Find where the given text appears and provide that cell's center as (X, Y) coordinate. 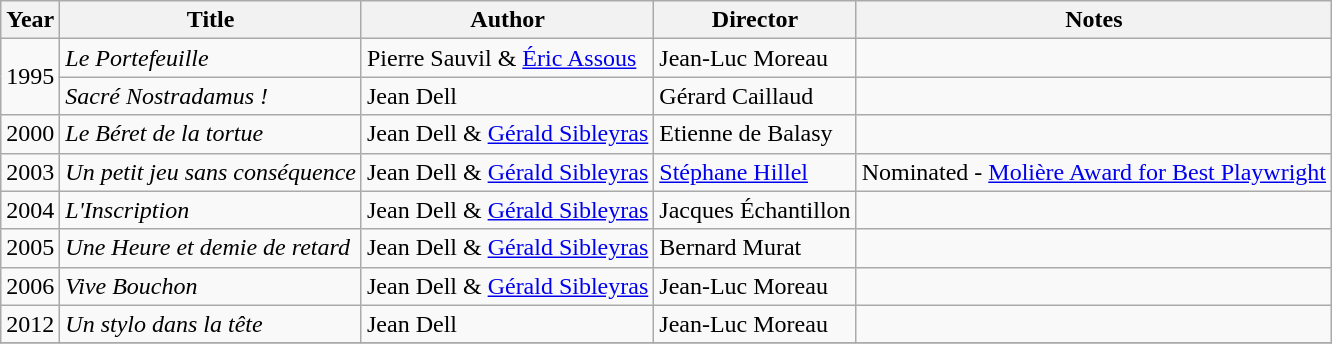
Year (30, 20)
2000 (30, 134)
Le Portefeuille (211, 58)
Le Béret de la tortue (211, 134)
2012 (30, 324)
L'Inscription (211, 210)
Vive Bouchon (211, 286)
Un petit jeu sans conséquence (211, 172)
1995 (30, 77)
2005 (30, 248)
2003 (30, 172)
Nominated - Molière Award for Best Playwright (1094, 172)
Author (507, 20)
Etienne de Balasy (755, 134)
2006 (30, 286)
Gérard Caillaud (755, 96)
Title (211, 20)
Bernard Murat (755, 248)
Pierre Sauvil & Éric Assous (507, 58)
Sacré Nostradamus ! (211, 96)
Director (755, 20)
Notes (1094, 20)
Jacques Échantillon (755, 210)
Une Heure et demie de retard (211, 248)
Un stylo dans la tête (211, 324)
Stéphane Hillel (755, 172)
2004 (30, 210)
